Detect which cell encompasses the target text, then output its [X, Y] center coordinate. 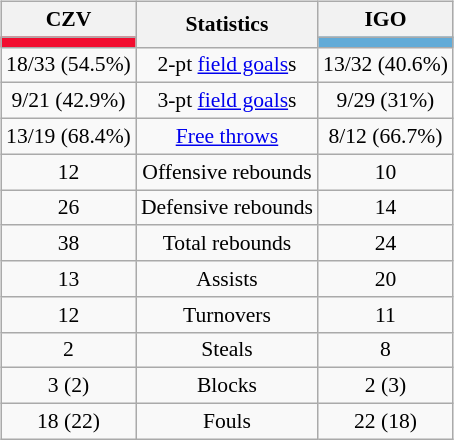
IGO [386, 19]
9/21 (42.9%) [68, 101]
10 [386, 172]
Statistics [227, 24]
Steals [227, 350]
26 [68, 208]
8/12 (66.7%) [386, 136]
Total rebounds [227, 243]
CZV [68, 19]
8 [386, 350]
2 (3) [386, 386]
13/32 (40.6%) [386, 65]
14 [386, 208]
9/29 (31%) [386, 101]
Offensive rebounds [227, 172]
3-pt field goalss [227, 101]
Turnovers [227, 314]
38 [68, 243]
18/33 (54.5%) [68, 65]
2 [68, 350]
24 [386, 243]
20 [386, 279]
Free throws [227, 136]
18 (22) [68, 421]
3 (2) [68, 386]
Fouls [227, 421]
Blocks [227, 386]
2-pt field goalss [227, 65]
Defensive rebounds [227, 208]
13/19 (68.4%) [68, 136]
11 [386, 314]
Assists [227, 279]
13 [68, 279]
22 (18) [386, 421]
